Return (X, Y) of the center of cell containing provided text 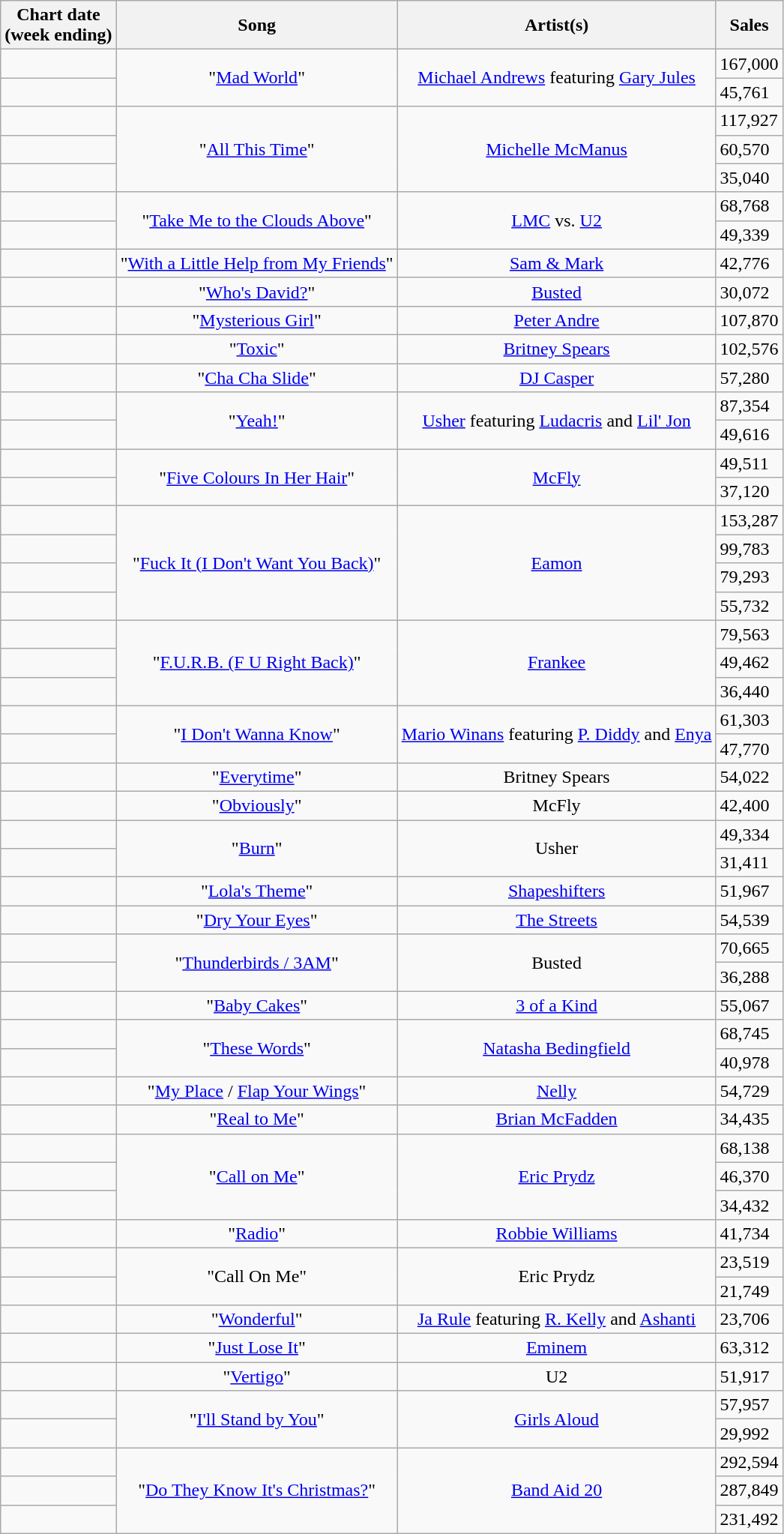
42,776 (750, 263)
Eamon (556, 563)
"Cha Cha Slide" (256, 377)
U2 (556, 1377)
117,927 (750, 121)
49,339 (750, 235)
Michelle McManus (556, 149)
36,288 (750, 977)
"Call On Me" (256, 1276)
"My Place / Flap Your Wings" (256, 1091)
"Baby Cakes" (256, 1005)
55,067 (750, 1005)
21,749 (750, 1290)
40,978 (750, 1062)
"Call on Me" (256, 1176)
"Vertigo" (256, 1377)
153,287 (750, 520)
"Do They Know It's Christmas?" (256, 1491)
"I'll Stand by You" (256, 1419)
LMC vs. U2 (556, 220)
57,280 (750, 377)
Eminem (556, 1348)
55,732 (750, 606)
54,022 (750, 777)
Mario Winans featuring P. Diddy and Enya (556, 734)
Shapeshifters (556, 891)
Ja Rule featuring R. Kelly and Ashanti (556, 1320)
49,616 (750, 435)
Peter Andre (556, 320)
"Mad World" (256, 78)
"Who's David?" (256, 292)
"Fuck It (I Don't Want You Back)" (256, 563)
"Radio" (256, 1233)
51,967 (750, 891)
The Streets (556, 920)
3 of a Kind (556, 1005)
Brian McFadden (556, 1119)
54,539 (750, 920)
"Thunderbirds / 3AM" (256, 963)
30,072 (750, 292)
Sam & Mark (556, 263)
102,576 (750, 349)
"Five Colours In Her Hair" (256, 478)
"With a Little Help from My Friends" (256, 263)
Frankee (556, 663)
"Real to Me" (256, 1119)
"Dry Your Eyes" (256, 920)
49,511 (750, 463)
"All This Time" (256, 149)
Band Aid 20 (556, 1491)
60,570 (750, 149)
"Toxic" (256, 349)
107,870 (750, 320)
Chart date(week ending) (58, 25)
61,303 (750, 720)
"Yeah!" (256, 421)
99,783 (750, 549)
31,411 (750, 863)
36,440 (750, 691)
Artist(s) (556, 25)
167,000 (750, 64)
"These Words" (256, 1048)
87,354 (750, 406)
46,370 (750, 1176)
Song (256, 25)
68,138 (750, 1148)
"I Don't Wanna Know" (256, 734)
41,734 (750, 1233)
Michael Andrews featuring Gary Jules (556, 78)
Sales (750, 25)
DJ Casper (556, 377)
231,492 (750, 1519)
"Take Me to the Clouds Above" (256, 220)
68,745 (750, 1034)
79,293 (750, 577)
"Mysterious Girl" (256, 320)
"Just Lose It" (256, 1348)
42,400 (750, 805)
37,120 (750, 492)
34,432 (750, 1205)
70,665 (750, 948)
23,706 (750, 1320)
287,849 (750, 1491)
68,768 (750, 206)
"Wonderful" (256, 1320)
23,519 (750, 1262)
"Everytime" (256, 777)
79,563 (750, 634)
Usher (556, 849)
Girls Aloud (556, 1419)
47,770 (750, 748)
29,992 (750, 1434)
"Lola's Theme" (256, 891)
51,917 (750, 1377)
Nelly (556, 1091)
34,435 (750, 1119)
"Obviously" (256, 805)
57,957 (750, 1405)
54,729 (750, 1091)
49,462 (750, 663)
63,312 (750, 1348)
Usher featuring Ludacris and Lil' Jon (556, 421)
Natasha Bedingfield (556, 1048)
"F.U.R.B. (F U Right Back)" (256, 663)
49,334 (750, 834)
35,040 (750, 178)
"Burn" (256, 849)
292,594 (750, 1462)
Robbie Williams (556, 1233)
45,761 (750, 92)
